Provide the [x, y] coordinate of the cell's center where the given text is located.  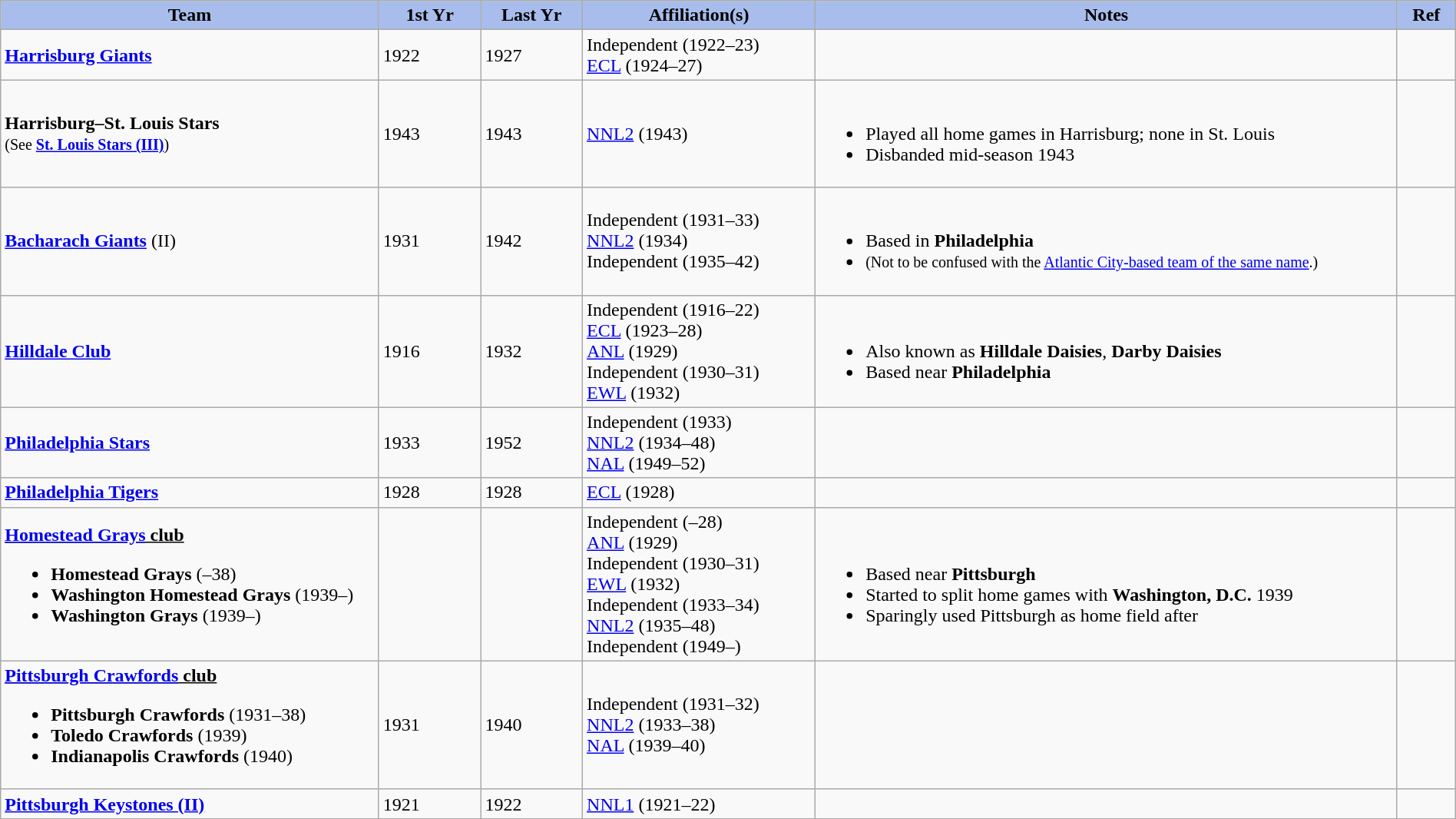
Notes [1107, 15]
1942 [531, 241]
NNL2 (1943) [699, 134]
Affiliation(s) [699, 15]
Independent (1922–23)ECL (1924–27) [699, 55]
Based near PittsburghStarted to split home games with Washington, D.C. 1939Sparingly used Pittsburgh as home field after [1107, 584]
Philadelphia Stars [190, 443]
1927 [531, 55]
Harrisburg–St. Louis Stars(See St. Louis Stars (III)) [190, 134]
Independent (1931–33)NNL2 (1934)Independent (1935–42) [699, 241]
1st Yr [430, 15]
1952 [531, 443]
Pittsburgh Keystones (II) [190, 804]
Pittsburgh Crawfords clubPittsburgh Crawfords (1931–38)Toledo Crawfords (1939)Indianapolis Crawfords (1940) [190, 725]
1916 [430, 351]
NNL1 (1921–22) [699, 804]
1940 [531, 725]
Bacharach Giants (II) [190, 241]
1932 [531, 351]
1933 [430, 443]
Also known as Hilldale Daisies, Darby DaisiesBased near Philadelphia [1107, 351]
Hilldale Club [190, 351]
Harrisburg Giants [190, 55]
Philadelphia Tigers [190, 492]
Team [190, 15]
Last Yr [531, 15]
Independent (1916–22)ECL (1923–28)ANL (1929)Independent (1930–31)EWL (1932) [699, 351]
Independent (1933)NNL2 (1934–48)NAL (1949–52) [699, 443]
Ref [1426, 15]
1921 [430, 804]
Independent (1931–32)NNL2 (1933–38)NAL (1939–40) [699, 725]
Based in Philadelphia(Not to be confused with the Atlantic City-based team of the same name.) [1107, 241]
ECL (1928) [699, 492]
Homestead Grays clubHomestead Grays (–38)Washington Homestead Grays (1939–)Washington Grays (1939–) [190, 584]
Independent (–28)ANL (1929)Independent (1930–31)EWL (1932)Independent (1933–34)NNL2 (1935–48)Independent (1949–) [699, 584]
Played all home games in Harrisburg; none in St. LouisDisbanded mid-season 1943 [1107, 134]
